Return [X, Y] of the center of cell containing provided text 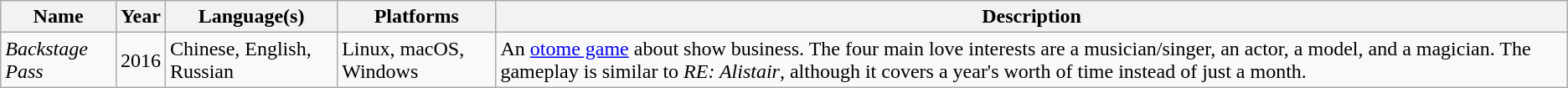
Platforms [417, 17]
Year [141, 17]
Language(s) [251, 17]
2016 [141, 60]
Chinese, English, Russian [251, 60]
Description [1032, 17]
Backstage Pass [59, 60]
Linux, macOS, Windows [417, 60]
Name [59, 17]
